Capture the cell that displays the provided text and extract its [x, y] central coordinate. 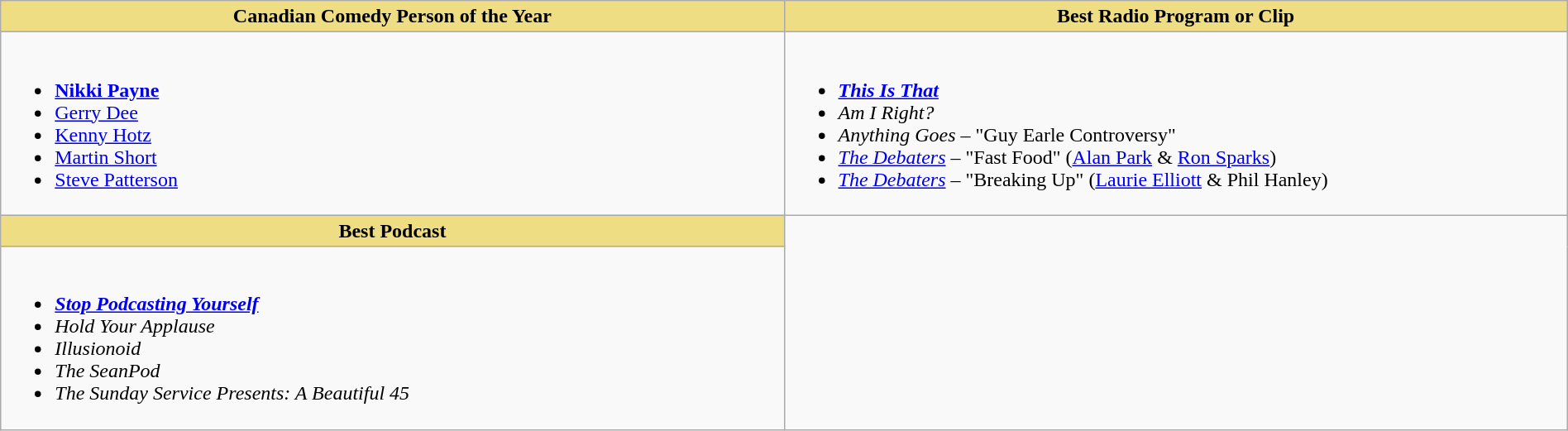
Nikki PayneGerry DeeKenny HotzMartin ShortSteve Patterson [392, 124]
Best Radio Program or Clip [1176, 17]
Canadian Comedy Person of the Year [392, 17]
Stop Podcasting YourselfHold Your ApplauseIllusionoidThe SeanPodThe Sunday Service Presents: A Beautiful 45 [392, 338]
Best Podcast [392, 231]
